Search for the cell housing the specified text and yield its (x, y) center coordinate. 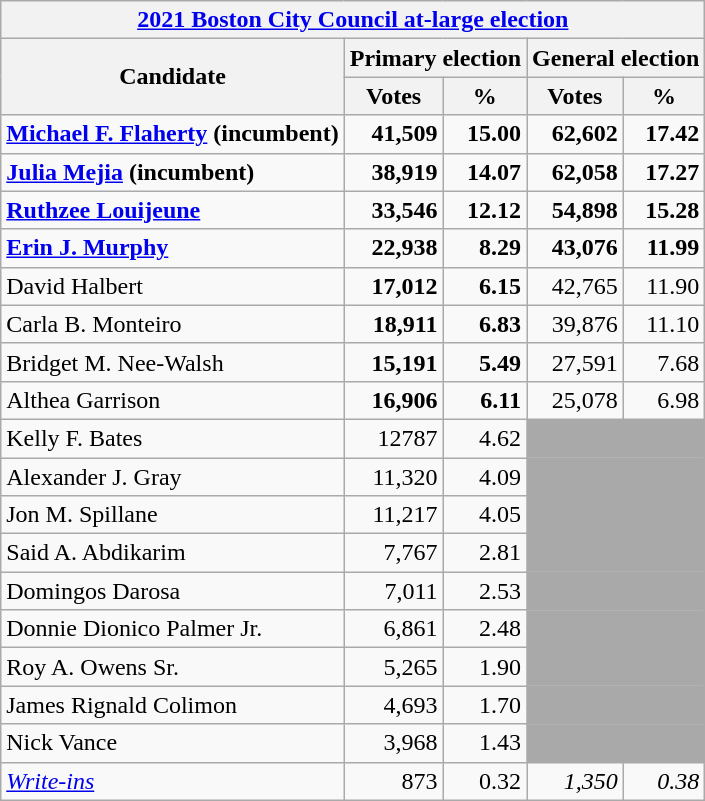
Bridget M. Nee-Walsh (172, 362)
6.15 (484, 286)
15,191 (394, 362)
2.53 (484, 591)
39,876 (576, 324)
4.05 (484, 515)
4.09 (484, 477)
54,898 (576, 210)
Kelly F. Bates (172, 438)
15.28 (664, 210)
6,861 (394, 629)
1.43 (484, 743)
22,938 (394, 248)
Write-ins (172, 781)
6.83 (484, 324)
7,767 (394, 553)
2021 Boston City Council at-large election (353, 20)
11.99 (664, 248)
16,906 (394, 400)
James Rignald Colimon (172, 705)
7,011 (394, 591)
873 (394, 781)
Said A. Abdikarim (172, 553)
41,509 (394, 134)
Ruthzee Louijeune (172, 210)
Primary election (435, 58)
Julia Mejia (incumbent) (172, 172)
8.29 (484, 248)
4.62 (484, 438)
Donnie Dionico Palmer Jr. (172, 629)
Jon M. Spillane (172, 515)
17,012 (394, 286)
1,350 (576, 781)
0.38 (664, 781)
1.70 (484, 705)
6.98 (664, 400)
62,058 (576, 172)
12.12 (484, 210)
Domingos Darosa (172, 591)
Alexander J. Gray (172, 477)
14.07 (484, 172)
43,076 (576, 248)
Althea Garrison (172, 400)
Erin J. Murphy (172, 248)
2.81 (484, 553)
11,217 (394, 515)
38,919 (394, 172)
11,320 (394, 477)
Michael F. Flaherty (incumbent) (172, 134)
11.90 (664, 286)
5.49 (484, 362)
2.48 (484, 629)
25,078 (576, 400)
15.00 (484, 134)
1.90 (484, 667)
62,602 (576, 134)
Roy A. Owens Sr. (172, 667)
12787 (394, 438)
0.32 (484, 781)
33,546 (394, 210)
General election (616, 58)
5,265 (394, 667)
42,765 (576, 286)
6.11 (484, 400)
7.68 (664, 362)
18,911 (394, 324)
Nick Vance (172, 743)
4,693 (394, 705)
27,591 (576, 362)
17.27 (664, 172)
Carla B. Monteiro (172, 324)
Candidate (172, 77)
17.42 (664, 134)
11.10 (664, 324)
3,968 (394, 743)
David Halbert (172, 286)
